Pinpoint the cell where the given text exists, returning its [x, y] midpoint coordinate. 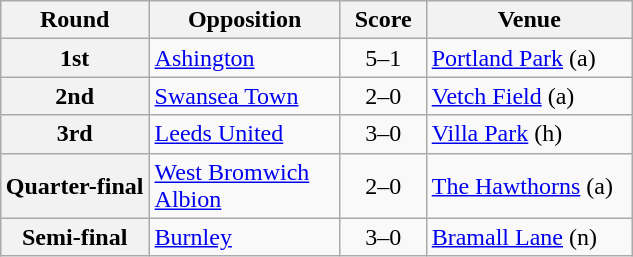
Opposition [244, 20]
Score [383, 20]
Leeds United [244, 134]
Bramall Lane (n) [529, 237]
Villa Park (h) [529, 134]
Vetch Field (a) [529, 96]
Swansea Town [244, 96]
Round [74, 20]
Venue [529, 20]
1st [74, 58]
3rd [74, 134]
The Hawthorns (a) [529, 186]
Portland Park (a) [529, 58]
5–1 [383, 58]
Ashington [244, 58]
Quarter-final [74, 186]
2nd [74, 96]
West Bromwich Albion [244, 186]
Burnley [244, 237]
Semi-final [74, 237]
